Find where the given text appears and provide that cell's center as [x, y] coordinate. 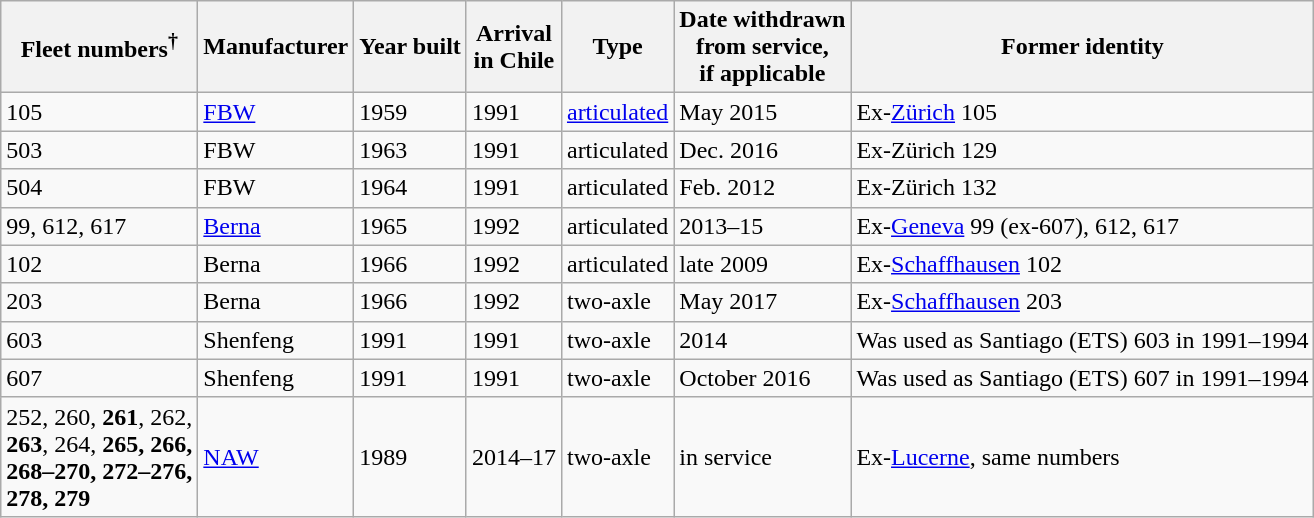
203 [100, 302]
Date withdrawn from service, if applicable [762, 47]
1964 [410, 188]
Arrival in Chile [514, 47]
Former identity [1082, 47]
Feb. 2012 [762, 188]
1965 [410, 226]
October 2016 [762, 378]
Ex-Lucerne, same numbers [1082, 456]
Ex-Geneva 99 (ex-607), 612, 617 [1082, 226]
503 [100, 150]
May 2015 [762, 112]
105 [100, 112]
Was used as Santiago (ETS) 607 in 1991–1994 [1082, 378]
Type [617, 47]
Ex-Zürich 132 [1082, 188]
504 [100, 188]
603 [100, 340]
Manufacturer [276, 47]
102 [100, 264]
late 2009 [762, 264]
in service [762, 456]
Was used as Santiago (ETS) 603 in 1991–1994 [1082, 340]
2014–17 [514, 456]
2014 [762, 340]
Dec. 2016 [762, 150]
2013–15 [762, 226]
607 [100, 378]
May 2017 [762, 302]
Fleet numbers† [100, 47]
Ex-Zürich 129 [1082, 150]
NAW [276, 456]
99, 612, 617 [100, 226]
1963 [410, 150]
Ex-Schaffhausen 102 [1082, 264]
Ex-Zürich 105 [1082, 112]
1989 [410, 456]
Year built [410, 47]
252, 260, 261, 262, 263, 264, 265, 266, 268–270, 272–276, 278, 279 [100, 456]
Ex-Schaffhausen 203 [1082, 302]
1959 [410, 112]
